From the cell containing the given text, extract its center point as [X, Y] coordinate. 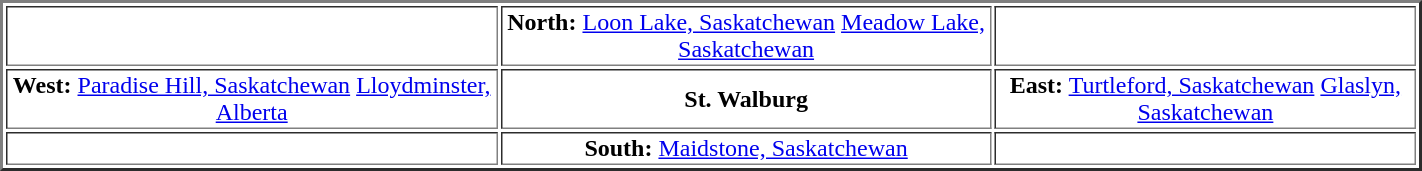
East: Turtleford, Saskatchewan Glaslyn, Saskatchewan [1206, 99]
West: Paradise Hill, Saskatchewan Lloydminster, Alberta [252, 99]
South: Maidstone, Saskatchewan [746, 148]
North: Loon Lake, Saskatchewan Meadow Lake, Saskatchewan [746, 36]
St. Walburg [746, 99]
